Return the [x, y] coordinate for the center point of the cell that contains the specified text.  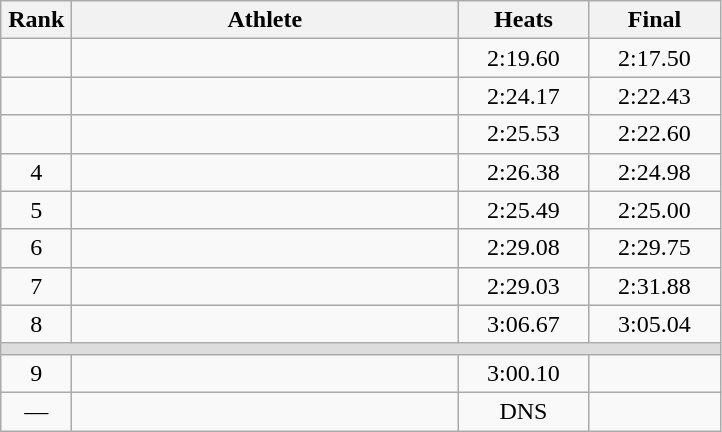
2:29.75 [654, 248]
Rank [36, 20]
DNS [524, 411]
2:29.08 [524, 248]
— [36, 411]
4 [36, 172]
2:31.88 [654, 286]
2:26.38 [524, 172]
Final [654, 20]
7 [36, 286]
2:17.50 [654, 58]
2:25.00 [654, 210]
3:00.10 [524, 373]
2:19.60 [524, 58]
2:24.98 [654, 172]
9 [36, 373]
6 [36, 248]
Athlete [265, 20]
2:25.49 [524, 210]
2:29.03 [524, 286]
8 [36, 324]
2:25.53 [524, 134]
2:24.17 [524, 96]
Heats [524, 20]
5 [36, 210]
3:05.04 [654, 324]
3:06.67 [524, 324]
2:22.60 [654, 134]
2:22.43 [654, 96]
